Detect which cell encompasses the target text, then output its (x, y) center coordinate. 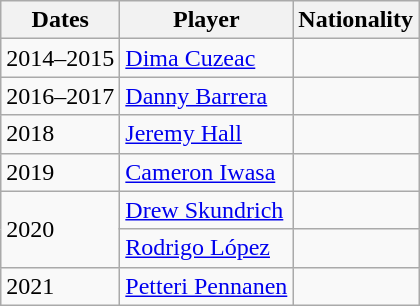
Nationality (356, 20)
Cameron Iwasa (206, 172)
Rodrigo López (206, 248)
Jeremy Hall (206, 134)
2014–2015 (60, 58)
2019 (60, 172)
Petteri Pennanen (206, 286)
Drew Skundrich (206, 210)
2016–2017 (60, 96)
2018 (60, 134)
2021 (60, 286)
Dates (60, 20)
Player (206, 20)
Dima Cuzeac (206, 58)
2020 (60, 229)
Danny Barrera (206, 96)
